Provide the (X, Y) coordinate of the cell's center where the given text is located.  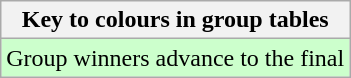
Key to colours in group tables (176, 20)
Group winners advance to the final (176, 58)
